Capture the cell that displays the provided text and extract its (X, Y) central coordinate. 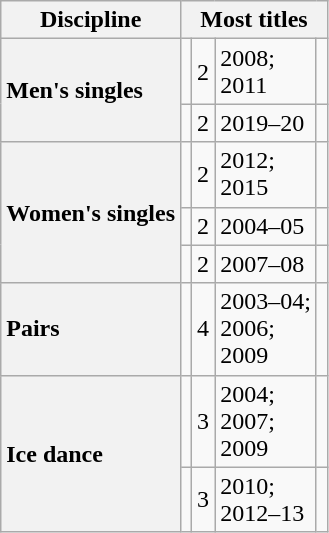
Discipline (91, 20)
2004–05 (266, 226)
2008;2011 (266, 72)
2003–04;2006;2009 (266, 329)
4 (204, 329)
Ice dance (91, 454)
2012;2015 (266, 174)
Most titles (254, 20)
2007–08 (266, 264)
2010;2012–13 (266, 500)
Women's singles (91, 212)
Pairs (91, 329)
2019–20 (266, 123)
Men's singles (91, 90)
2004;2007;2009 (266, 421)
